Capture the cell that displays the provided text and extract its (x, y) central coordinate. 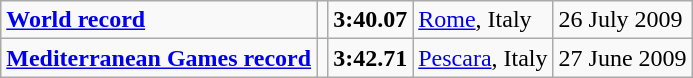
3:40.07 (370, 20)
World record (159, 20)
26 July 2009 (622, 20)
Pescara, Italy (483, 58)
27 June 2009 (622, 58)
Mediterranean Games record (159, 58)
3:42.71 (370, 58)
Rome, Italy (483, 20)
